Find where the given text appears and provide that cell's center as [X, Y] coordinate. 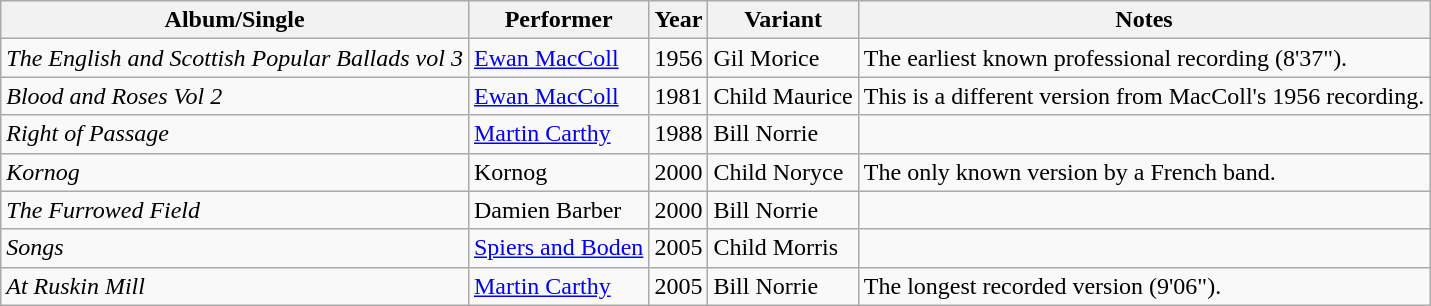
The English and Scottish Popular Ballads vol 3 [235, 58]
Child Noryce [783, 172]
Variant [783, 20]
The earliest known professional recording (8'37"). [1144, 58]
1988 [678, 134]
Notes [1144, 20]
Blood and Roses Vol 2 [235, 96]
Damien Barber [558, 210]
1981 [678, 96]
This is a different version from MacColl's 1956 recording. [1144, 96]
At Ruskin Mill [235, 286]
Year [678, 20]
Child Morris [783, 248]
1956 [678, 58]
The only known version by a French band. [1144, 172]
Performer [558, 20]
Child Maurice [783, 96]
The longest recorded version (9'06"). [1144, 286]
Right of Passage [235, 134]
Album/Single [235, 20]
Gil Morice [783, 58]
Songs [235, 248]
The Furrowed Field [235, 210]
Spiers and Boden [558, 248]
